From the cell containing the given text, extract its center point as [X, Y] coordinate. 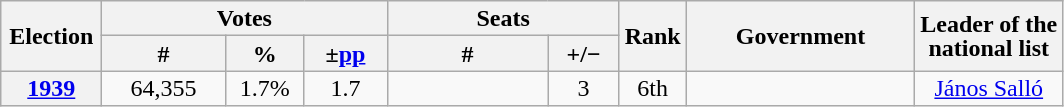
6th [652, 88]
1939 [52, 88]
Leader of thenational list [989, 36]
János Salló [989, 88]
Government [800, 36]
Election [52, 36]
% [264, 54]
1.7 [346, 88]
64,355 [164, 88]
Votes [244, 18]
+/− [584, 54]
1.7% [264, 88]
3 [584, 88]
±pp [346, 54]
Rank [652, 36]
Seats [503, 18]
